Return the [x, y] coordinate for the center point of the cell that contains the specified text.  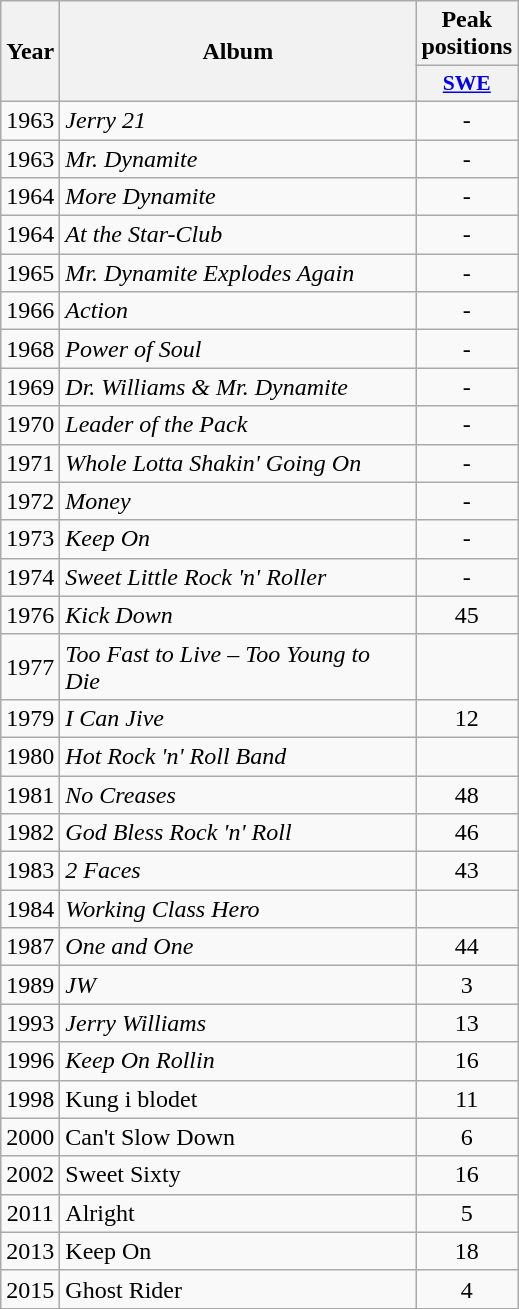
1996 [30, 1061]
2000 [30, 1137]
5 [467, 1213]
JW [238, 985]
1973 [30, 539]
Sweet Sixty [238, 1175]
2015 [30, 1289]
43 [467, 871]
Can't Slow Down [238, 1137]
Year [30, 52]
SWE [467, 84]
1969 [30, 387]
1966 [30, 311]
1972 [30, 501]
1984 [30, 909]
1989 [30, 985]
2 Faces [238, 871]
1965 [30, 273]
44 [467, 947]
1980 [30, 756]
11 [467, 1099]
1968 [30, 349]
Dr. Williams & Mr. Dynamite [238, 387]
Too Fast to Live – Too Young to Die [238, 666]
1976 [30, 615]
Kung i blodet [238, 1099]
Power of Soul [238, 349]
1998 [30, 1099]
Leader of the Pack [238, 425]
1987 [30, 947]
1970 [30, 425]
18 [467, 1251]
Jerry 21 [238, 120]
1977 [30, 666]
4 [467, 1289]
No Creases [238, 795]
1993 [30, 1023]
46 [467, 833]
Alright [238, 1213]
One and One [238, 947]
At the Star-Club [238, 235]
Hot Rock 'n' Roll Band [238, 756]
Working Class Hero [238, 909]
I Can Jive [238, 718]
More Dynamite [238, 197]
Whole Lotta Shakin' Going On [238, 463]
Mr. Dynamite [238, 159]
Sweet Little Rock 'n' Roller [238, 577]
Peak positions [467, 34]
3 [467, 985]
1974 [30, 577]
2002 [30, 1175]
48 [467, 795]
12 [467, 718]
2013 [30, 1251]
1979 [30, 718]
2011 [30, 1213]
Ghost Rider [238, 1289]
Jerry Williams [238, 1023]
45 [467, 615]
Kick Down [238, 615]
1971 [30, 463]
Album [238, 52]
God Bless Rock 'n' Roll [238, 833]
Money [238, 501]
1982 [30, 833]
Action [238, 311]
13 [467, 1023]
Keep On Rollin [238, 1061]
6 [467, 1137]
1983 [30, 871]
Mr. Dynamite Explodes Again [238, 273]
1981 [30, 795]
